Determine the (X, Y) coordinate at the center of the cell enclosing the given text.  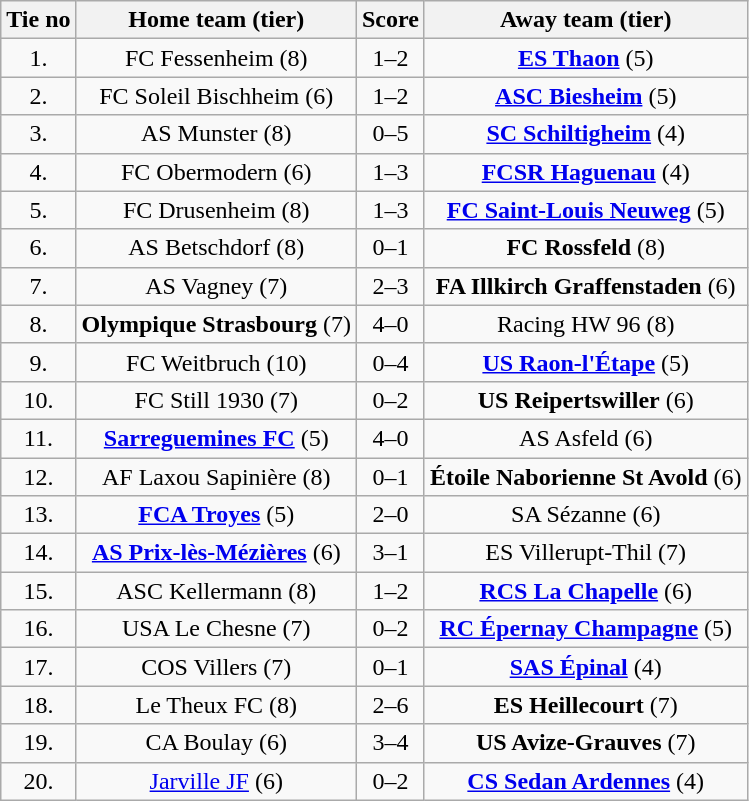
ASC Biesheim (5) (586, 96)
SAS Épinal (4) (586, 667)
6. (38, 248)
AS Prix-lès-Mézières (6) (216, 553)
FC Weitbruch (10) (216, 362)
FC Saint-Louis Neuweg (5) (586, 210)
COS Villers (7) (216, 667)
18. (38, 705)
16. (38, 629)
ES Heillecourt (7) (586, 705)
2–6 (390, 705)
2–0 (390, 515)
3. (38, 134)
FC Soleil Bischheim (6) (216, 96)
9. (38, 362)
Jarville JF (6) (216, 781)
AS Betschdorf (8) (216, 248)
AF Laxou Sapinière (8) (216, 477)
14. (38, 553)
AS Asfeld (6) (586, 438)
0–4 (390, 362)
Sarreguemines FC (5) (216, 438)
Racing HW 96 (8) (586, 324)
8. (38, 324)
10. (38, 400)
US Avize-Grauves (7) (586, 743)
ASC Kellermann (8) (216, 591)
SA Sézanne (6) (586, 515)
FA Illkirch Graffenstaden (6) (586, 286)
CA Boulay (6) (216, 743)
2. (38, 96)
1. (38, 58)
AS Munster (8) (216, 134)
3–1 (390, 553)
5. (38, 210)
US Raon-l'Étape (5) (586, 362)
11. (38, 438)
FC Drusenheim (8) (216, 210)
15. (38, 591)
4. (38, 172)
Le Theux FC (8) (216, 705)
0–5 (390, 134)
AS Vagney (7) (216, 286)
FC Obermodern (6) (216, 172)
17. (38, 667)
US Reipertswiller (6) (586, 400)
Score (390, 20)
20. (38, 781)
19. (38, 743)
Home team (tier) (216, 20)
Olympique Strasbourg (7) (216, 324)
13. (38, 515)
RC Épernay Champagne (5) (586, 629)
FC Rossfeld (8) (586, 248)
Étoile Naborienne St Avold (6) (586, 477)
SC Schiltigheim (4) (586, 134)
FC Fessenheim (8) (216, 58)
Tie no (38, 20)
ES Villerupt-Thil (7) (586, 553)
USA Le Chesne (7) (216, 629)
FCA Troyes (5) (216, 515)
FCSR Haguenau (4) (586, 172)
ES Thaon (5) (586, 58)
FC Still 1930 (7) (216, 400)
CS Sedan Ardennes (4) (586, 781)
12. (38, 477)
7. (38, 286)
RCS La Chapelle (6) (586, 591)
2–3 (390, 286)
Away team (tier) (586, 20)
3–4 (390, 743)
